Detect which cell encompasses the target text, then output its [X, Y] center coordinate. 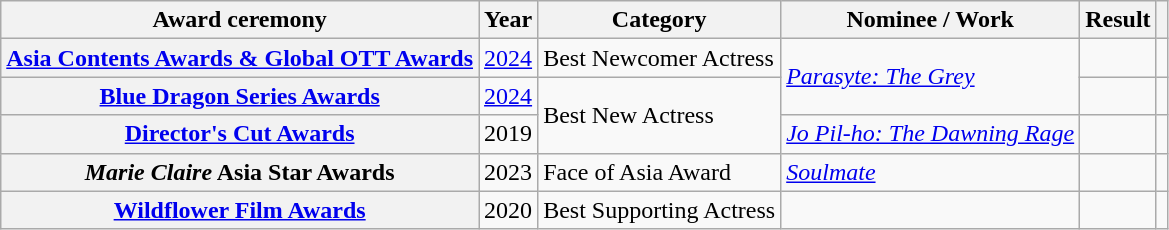
Nominee / Work [930, 20]
Jo Pil-ho: The Dawning Rage [930, 134]
Asia Contents Awards & Global OTT Awards [240, 58]
Award ceremony [240, 20]
Face of Asia Award [660, 172]
Best New Actress [660, 115]
Wildflower Film Awards [240, 210]
Category [660, 20]
Marie Claire Asia Star Awards [240, 172]
Best Supporting Actress [660, 210]
Year [508, 20]
2020 [508, 210]
Best Newcomer Actress [660, 58]
Blue Dragon Series Awards [240, 96]
2023 [508, 172]
Director's Cut Awards [240, 134]
Result [1118, 20]
Parasyte: The Grey [930, 77]
2019 [508, 134]
Soulmate [930, 172]
